Provide the (x, y) coordinate of the cell's center where the given text is located.  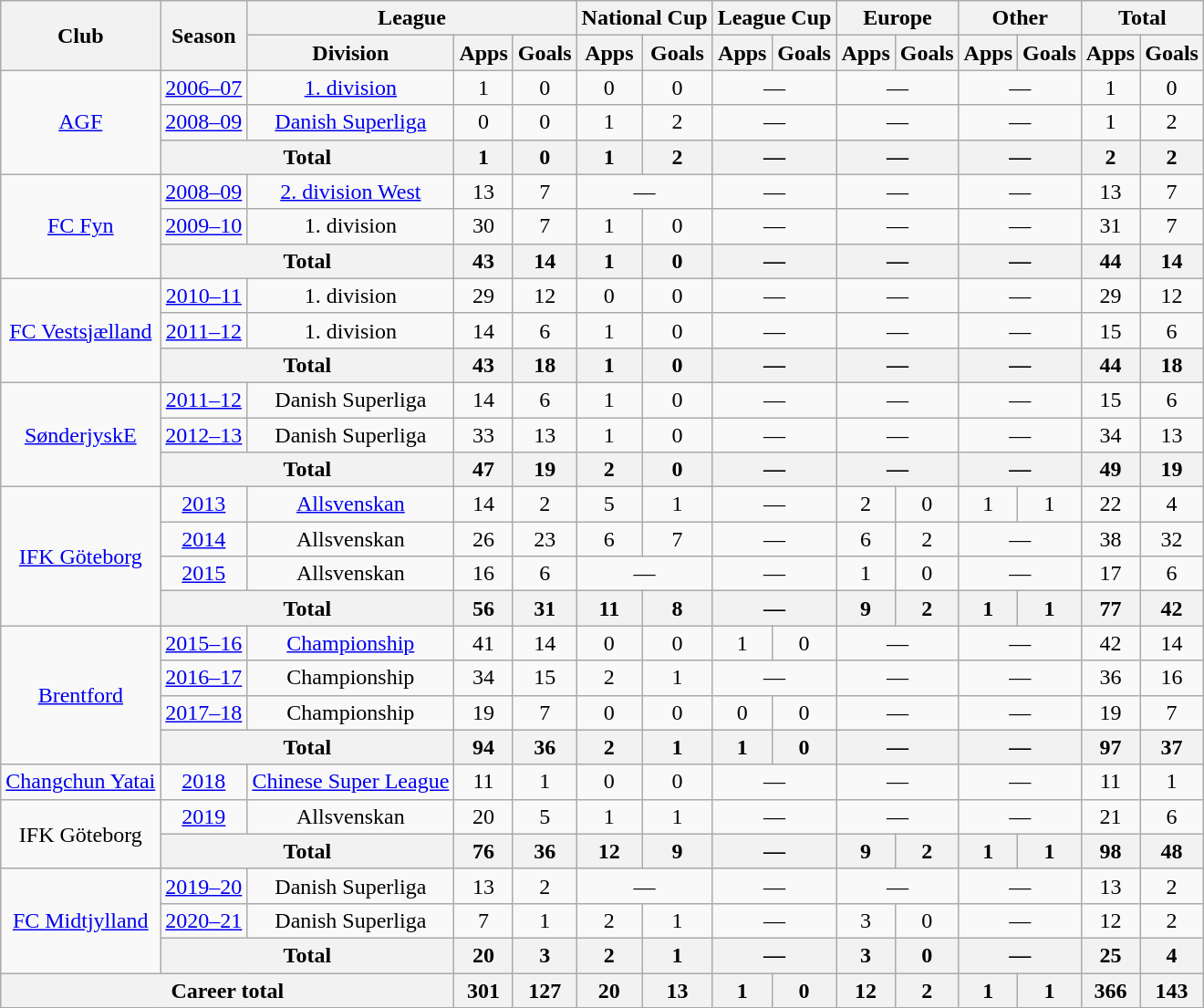
AGF (80, 122)
2019–20 (204, 886)
38 (1110, 539)
37 (1172, 747)
Club (80, 36)
National Cup (644, 18)
21 (1110, 816)
2016–17 (204, 678)
League Cup (774, 18)
48 (1172, 851)
FC Midtjylland (80, 920)
2018 (204, 782)
2015–16 (204, 643)
League (412, 18)
Other (1020, 18)
49 (1110, 470)
2015 (204, 574)
23 (545, 539)
98 (1110, 851)
33 (483, 435)
2010–11 (204, 296)
Career total (228, 990)
56 (483, 608)
2009–10 (204, 226)
2014 (204, 539)
32 (1172, 539)
2020–21 (204, 920)
Division (350, 53)
2013 (204, 504)
SønderjyskE (80, 434)
FC Vestsjælland (80, 330)
143 (1172, 990)
22 (1110, 504)
17 (1110, 574)
8 (678, 608)
Changchun Yatai (80, 782)
94 (483, 747)
77 (1110, 608)
41 (483, 643)
Europe (898, 18)
FC Fyn (80, 226)
301 (483, 990)
2012–13 (204, 435)
Brentford (80, 695)
Chinese Super League (350, 782)
Season (204, 36)
47 (483, 470)
25 (1110, 955)
26 (483, 539)
127 (545, 990)
76 (483, 851)
2. division West (350, 192)
366 (1110, 990)
2017–18 (204, 712)
97 (1110, 747)
2006–07 (204, 88)
2019 (204, 816)
30 (483, 226)
